Scan for the cell matching the given text and deliver its (X, Y) coordinate at center. 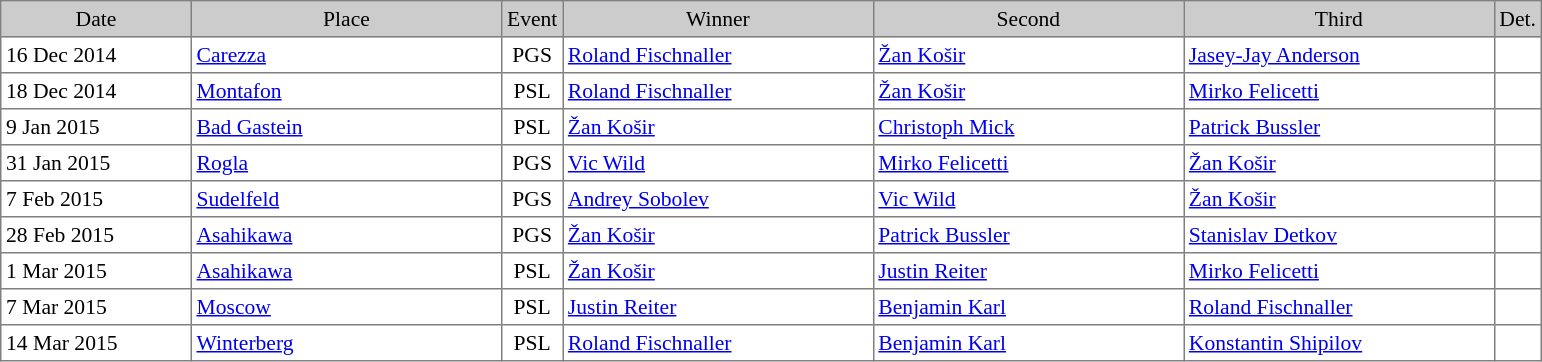
Christoph Mick (1028, 127)
Winner (718, 19)
28 Feb 2015 (96, 235)
Place (346, 19)
31 Jan 2015 (96, 163)
Rogla (346, 163)
18 Dec 2014 (96, 91)
9 Jan 2015 (96, 127)
Stanislav Detkov (1339, 235)
Det. (1518, 19)
Carezza (346, 55)
Jasey-Jay Anderson (1339, 55)
7 Feb 2015 (96, 199)
1 Mar 2015 (96, 271)
16 Dec 2014 (96, 55)
Konstantin Shipilov (1339, 343)
Third (1339, 19)
Second (1028, 19)
Andrey Sobolev (718, 199)
Bad Gastein (346, 127)
Moscow (346, 307)
Winterberg (346, 343)
Montafon (346, 91)
Date (96, 19)
Sudelfeld (346, 199)
14 Mar 2015 (96, 343)
Event (532, 19)
7 Mar 2015 (96, 307)
